Detect which cell encompasses the target text, then output its [x, y] center coordinate. 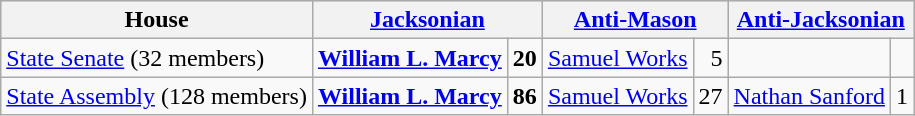
House [157, 20]
27 [710, 96]
Anti-Jacksonian [820, 20]
86 [524, 96]
Nathan Sanford [809, 96]
State Senate (32 members) [157, 58]
5 [710, 58]
20 [524, 58]
Anti-Mason [635, 20]
State Assembly (128 members) [157, 96]
Jacksonian [427, 20]
1 [902, 96]
